For the text-containing cell, return its midpoint in (x, y) coordinate format. 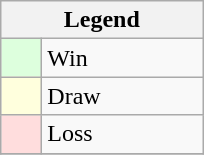
Loss (122, 134)
Draw (122, 96)
Legend (102, 20)
Win (122, 58)
